Return the [X, Y] coordinate for the center point of the cell that contains the specified text.  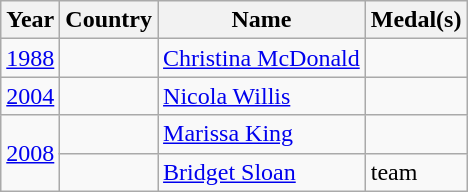
team [416, 172]
Year [30, 20]
1988 [30, 58]
Marissa King [262, 134]
2008 [30, 153]
Medal(s) [416, 20]
Bridget Sloan [262, 172]
Christina McDonald [262, 58]
Name [262, 20]
Country [109, 20]
Nicola Willis [262, 96]
2004 [30, 96]
